Return (X, Y) of the center of cell containing provided text 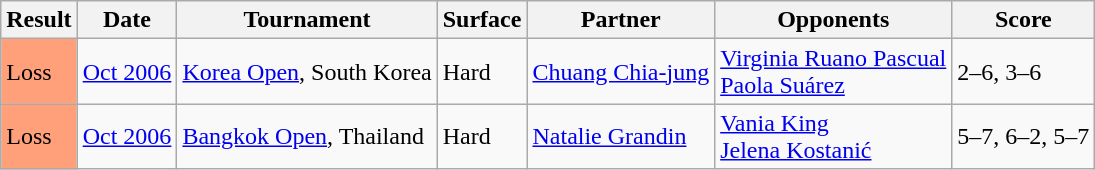
Opponents (834, 20)
5–7, 6–2, 5–7 (1024, 136)
Virginia Ruano Pascual Paola Suárez (834, 72)
Result (39, 20)
Date (127, 20)
Chuang Chia-jung (621, 72)
Natalie Grandin (621, 136)
Tournament (307, 20)
Surface (482, 20)
Score (1024, 20)
2–6, 3–6 (1024, 72)
Bangkok Open, Thailand (307, 136)
Partner (621, 20)
Vania King Jelena Kostanić (834, 136)
Korea Open, South Korea (307, 72)
